Detect which cell encompasses the target text, then output its [X, Y] center coordinate. 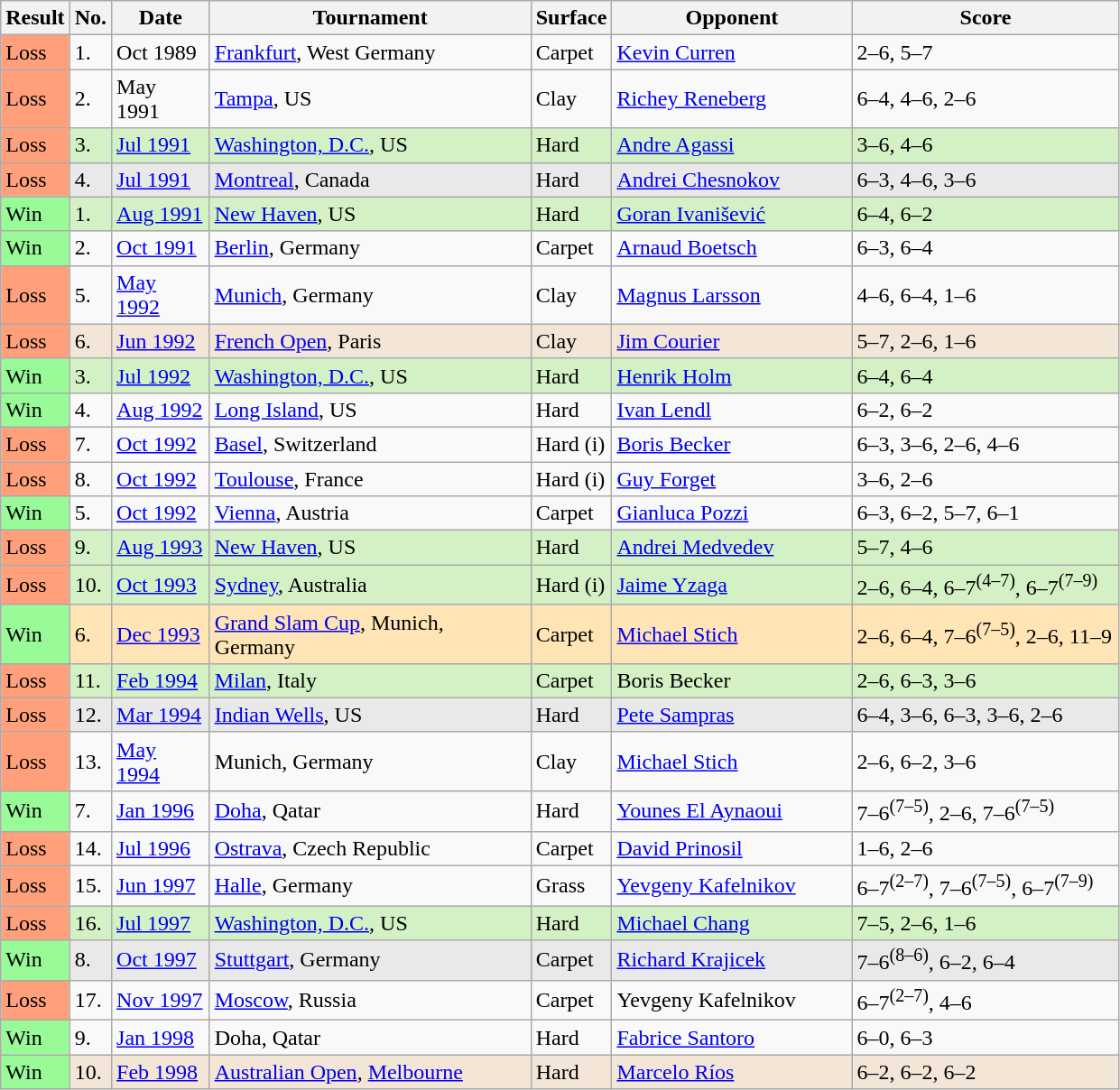
Pete Sampras [732, 715]
Jaime Yzaga [732, 585]
Aug 1993 [161, 548]
Stuttgart, Germany [370, 960]
7–5, 2–6, 1–6 [986, 923]
Guy Forget [732, 479]
Jun 1997 [161, 886]
6–4, 6–4 [986, 375]
French Open, Paris [370, 341]
Goran Ivanišević [732, 214]
11. [90, 680]
2–6, 6–4, 7–6(7–5), 2–6, 11–9 [986, 633]
6–3, 6–2, 5–7, 6–1 [986, 513]
6–4, 6–2 [986, 214]
Feb 1994 [161, 680]
Richey Reneberg [732, 99]
Mar 1994 [161, 715]
6–2, 6–2 [986, 410]
6–3, 6–4 [986, 248]
Henrik Holm [732, 375]
4–6, 6–4, 1–6 [986, 294]
Dec 1993 [161, 633]
3–6, 4–6 [986, 145]
Jim Courier [732, 341]
Date [161, 18]
Aug 1992 [161, 410]
6–2, 6–2, 6–2 [986, 1072]
Tournament [370, 18]
2–6, 6–2, 3–6 [986, 762]
Grass [571, 886]
Jun 1992 [161, 341]
Toulouse, France [370, 479]
May 1991 [161, 99]
Oct 1993 [161, 585]
Moscow, Russia [370, 1000]
Ivan Lendl [732, 410]
6–3, 4–6, 3–6 [986, 180]
Montreal, Canada [370, 180]
Frankfurt, West Germany [370, 52]
Gianluca Pozzi [732, 513]
Oct 1991 [161, 248]
May 1994 [161, 762]
6–4, 4–6, 2–6 [986, 99]
Vienna, Austria [370, 513]
Milan, Italy [370, 680]
Sydney, Australia [370, 585]
Jul 1992 [161, 375]
Result [35, 18]
14. [90, 848]
Score [986, 18]
12. [90, 715]
Andrei Medvedev [732, 548]
2–6, 6–4, 6–7(4–7), 6–7(7–9) [986, 585]
Jan 1996 [161, 810]
Younes El Aynaoui [732, 810]
2–6, 6–3, 3–6 [986, 680]
Kevin Curren [732, 52]
Arnaud Boetsch [732, 248]
6–4, 3–6, 6–3, 3–6, 2–6 [986, 715]
Richard Krajicek [732, 960]
2–6, 5–7 [986, 52]
Jan 1998 [161, 1038]
Nov 1997 [161, 1000]
3–6, 2–6 [986, 479]
No. [90, 18]
Long Island, US [370, 410]
6–3, 3–6, 2–6, 4–6 [986, 444]
Berlin, Germany [370, 248]
May 1992 [161, 294]
Jul 1997 [161, 923]
Grand Slam Cup, Munich, Germany [370, 633]
Fabrice Santoro [732, 1038]
1–6, 2–6 [986, 848]
Ostrava, Czech Republic [370, 848]
Andre Agassi [732, 145]
Oct 1989 [161, 52]
5–7, 2–6, 1–6 [986, 341]
David Prinosil [732, 848]
13. [90, 762]
Surface [571, 18]
Tampa, US [370, 99]
Feb 1998 [161, 1072]
Jul 1996 [161, 848]
Halle, Germany [370, 886]
6–0, 6–3 [986, 1038]
Basel, Switzerland [370, 444]
5–7, 4–6 [986, 548]
Andrei Chesnokov [732, 180]
6–7(2–7), 4–6 [986, 1000]
7–6(8–6), 6–2, 6–4 [986, 960]
Indian Wells, US [370, 715]
Marcelo Ríos [732, 1072]
Michael Chang [732, 923]
17. [90, 1000]
7–6(7–5), 2–6, 7–6(7–5) [986, 810]
Oct 1997 [161, 960]
15. [90, 886]
Aug 1991 [161, 214]
16. [90, 923]
Australian Open, Melbourne [370, 1072]
Opponent [732, 18]
6–7(2–7), 7–6(7–5), 6–7(7–9) [986, 886]
Magnus Larsson [732, 294]
